From the cell containing the given text, extract its center point as [x, y] coordinate. 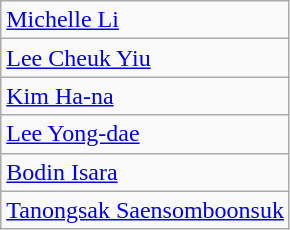
Lee Yong-dae [146, 134]
Michelle Li [146, 20]
Tanongsak Saensomboonsuk [146, 210]
Bodin Isara [146, 172]
Lee Cheuk Yiu [146, 58]
Kim Ha-na [146, 96]
